Capture the cell that displays the provided text and extract its (x, y) central coordinate. 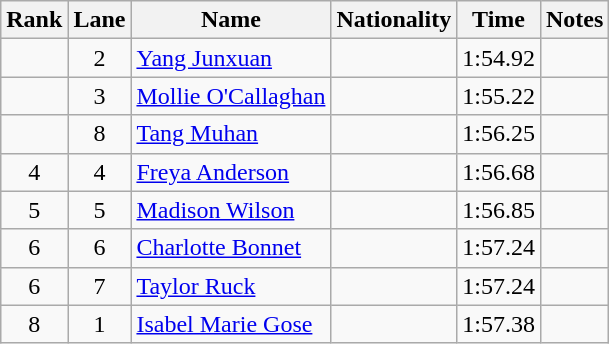
Charlotte Bonnet (231, 248)
Madison Wilson (231, 210)
2 (100, 58)
1:55.22 (499, 96)
Isabel Marie Gose (231, 324)
Nationality (394, 20)
Notes (574, 20)
Lane (100, 20)
Yang Junxuan (231, 58)
3 (100, 96)
1:56.25 (499, 134)
1 (100, 324)
Freya Anderson (231, 172)
1:57.38 (499, 324)
1:56.68 (499, 172)
1:54.92 (499, 58)
Time (499, 20)
7 (100, 286)
Tang Muhan (231, 134)
Mollie O'Callaghan (231, 96)
Name (231, 20)
Taylor Ruck (231, 286)
Rank (34, 20)
1:56.85 (499, 210)
